From the cell containing the given text, extract its center point as [X, Y] coordinate. 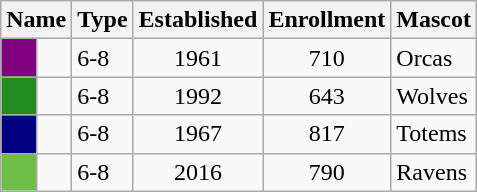
790 [327, 172]
Established [198, 20]
Totems [434, 134]
817 [327, 134]
Name [36, 20]
1992 [198, 96]
2016 [198, 172]
Enrollment [327, 20]
Type [102, 20]
1961 [198, 58]
710 [327, 58]
Mascot [434, 20]
Wolves [434, 96]
1967 [198, 134]
643 [327, 96]
Orcas [434, 58]
Ravens [434, 172]
